From the cell containing the given text, extract its center point as [x, y] coordinate. 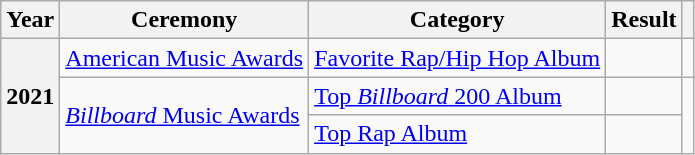
Result [644, 20]
American Music Awards [184, 58]
Top Rap Album [458, 134]
Category [458, 20]
Year [30, 20]
Ceremony [184, 20]
Favorite Rap/Hip Hop Album [458, 58]
2021 [30, 96]
Top Billboard 200 Album [458, 96]
Billboard Music Awards [184, 115]
